From the cell containing the given text, extract its center point as (X, Y) coordinate. 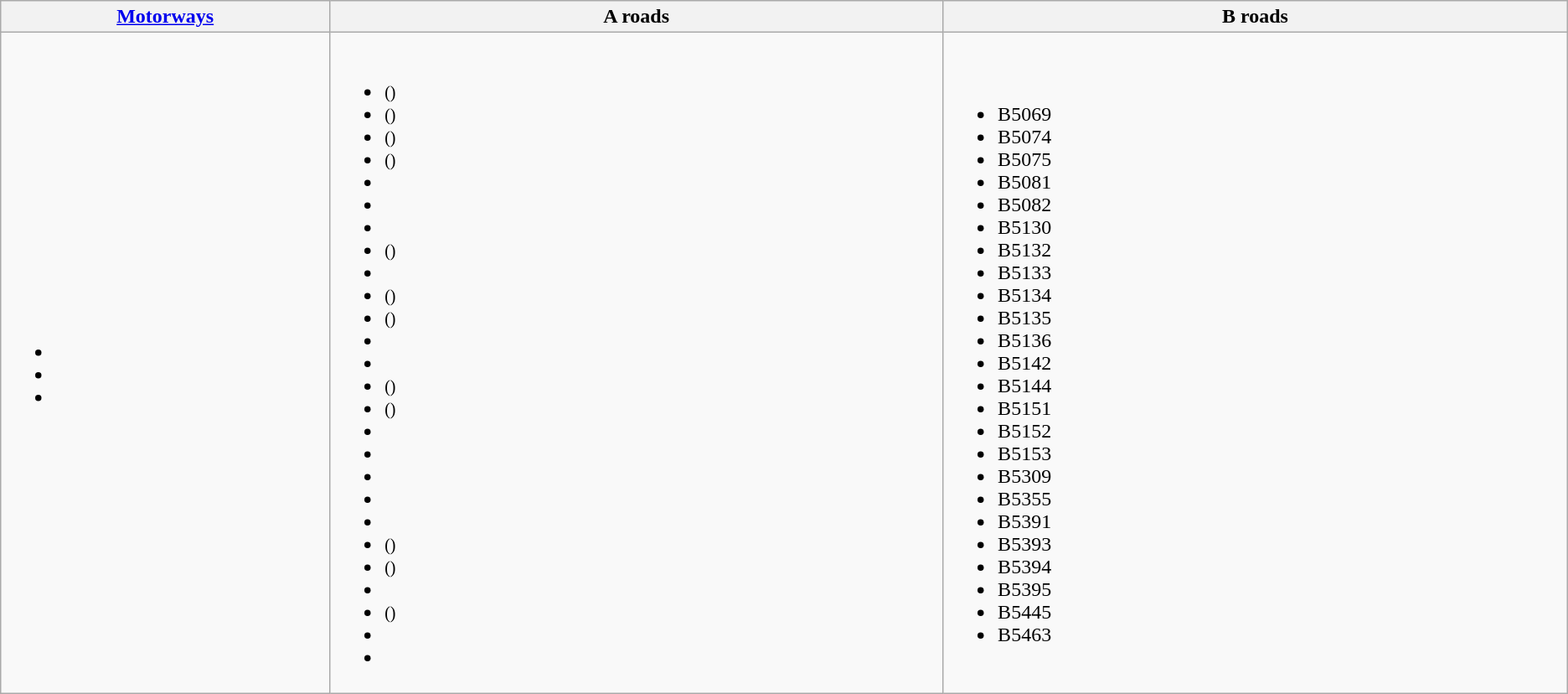
B5069B5074B5075B5081B5082B5130B5132B5133B5134B5135B5136B5142B5144B5151B5152B5153B5309B5355B5391B5393B5394B5395B5445B5463 (1256, 363)
A roads (637, 17)
B roads (1256, 17)
Motorways (166, 17)
() () () () () () () () () () () () (637, 363)
